Pinpoint the cell where the given text exists, returning its [x, y] midpoint coordinate. 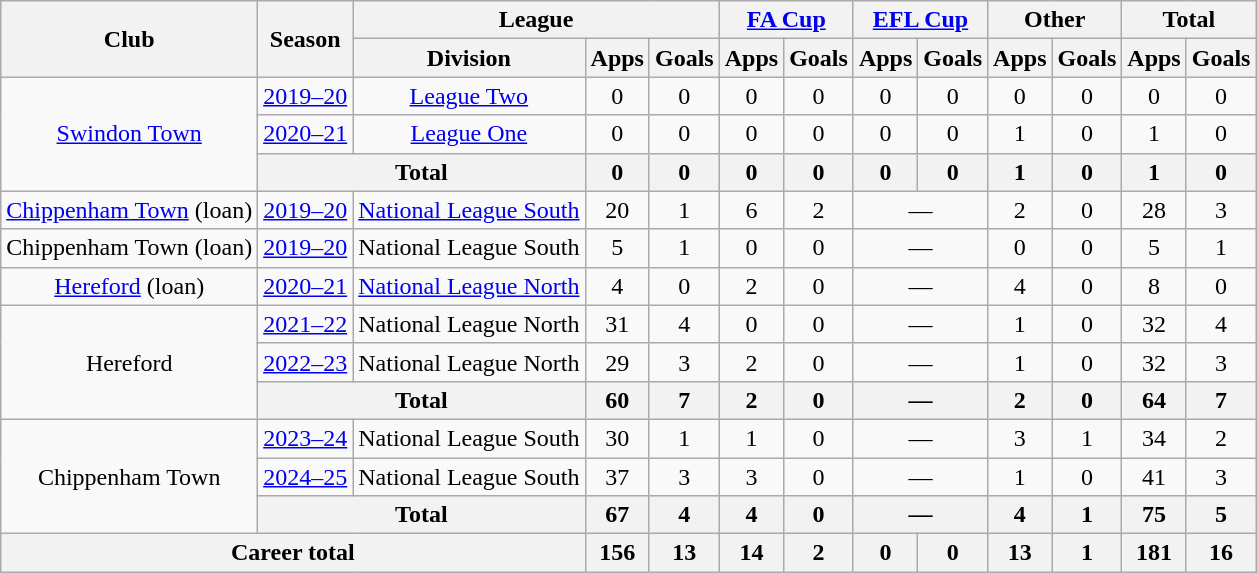
League Two [469, 96]
League One [469, 134]
31 [617, 324]
16 [1221, 553]
Swindon Town [130, 134]
181 [1154, 553]
League [536, 20]
Hereford (loan) [130, 286]
30 [617, 438]
EFL Cup [920, 20]
Division [469, 58]
Chippenham Town [130, 476]
6 [751, 210]
37 [617, 477]
2022–23 [306, 362]
Season [306, 39]
28 [1154, 210]
67 [617, 515]
Hereford [130, 362]
156 [617, 553]
2021–22 [306, 324]
FA Cup [786, 20]
29 [617, 362]
Other [1055, 20]
34 [1154, 438]
14 [751, 553]
64 [1154, 400]
20 [617, 210]
Club [130, 39]
41 [1154, 477]
2023–24 [306, 438]
75 [1154, 515]
8 [1154, 286]
Career total [293, 553]
2024–25 [306, 477]
60 [617, 400]
